Return (x, y) of the center of cell containing provided text 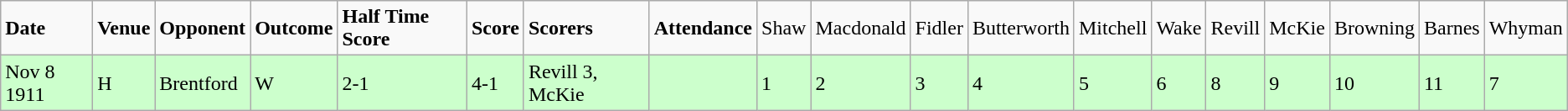
McKie (1297, 29)
7 (1526, 82)
H (124, 82)
Shaw (784, 29)
Revill (1235, 29)
Half Time Score (402, 29)
Mitchell (1112, 29)
Barnes (1452, 29)
Fidler (939, 29)
Whyman (1526, 29)
Venue (124, 29)
Attendance (703, 29)
1 (784, 82)
2 (861, 82)
10 (1374, 82)
5 (1112, 82)
Date (47, 29)
11 (1452, 82)
3 (939, 82)
6 (1179, 82)
Wake (1179, 29)
Browning (1374, 29)
W (294, 82)
2-1 (402, 82)
Score (495, 29)
4-1 (495, 82)
Outcome (294, 29)
9 (1297, 82)
Opponent (203, 29)
Brentford (203, 82)
Macdonald (861, 29)
Revill 3, McKie (586, 82)
8 (1235, 82)
Scorers (586, 29)
Butterworth (1020, 29)
Nov 8 1911 (47, 82)
4 (1020, 82)
